Determine the [X, Y] coordinate at the center of the cell enclosing the given text.  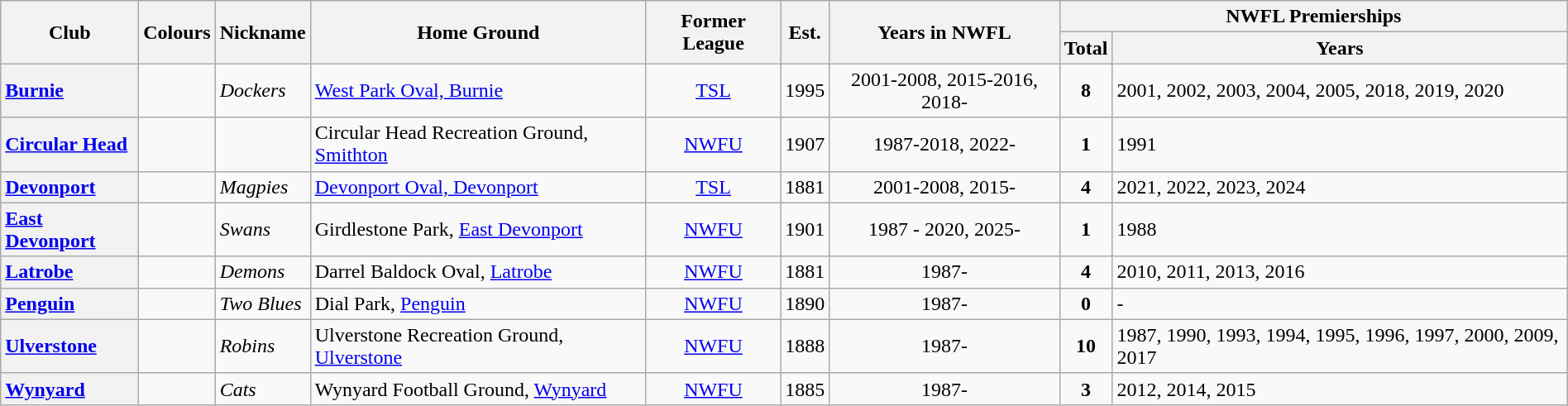
Devonport [69, 187]
2001-2008, 2015- [944, 187]
Devonport Oval, Devonport [478, 187]
Dial Park, Penguin [478, 303]
Swans [263, 230]
Circular Head Recreation Ground, Smithton [478, 144]
2010, 2011, 2013, 2016 [1340, 272]
Cats [263, 389]
1901 [806, 230]
Darrel Baldock Oval, Latrobe [478, 272]
1987-2018, 2022- [944, 144]
1995 [806, 91]
Years in NWFL [944, 32]
East Devonport [69, 230]
Former League [713, 32]
2001-2008, 2015-2016, 2018- [944, 91]
2012, 2014, 2015 [1340, 389]
Burnie [69, 91]
Dockers [263, 91]
1888 [806, 346]
1988 [1340, 230]
Penguin [69, 303]
NWFL Premierships [1313, 17]
1890 [806, 303]
1991 [1340, 144]
Ulverstone Recreation Ground, Ulverstone [478, 346]
Circular Head [69, 144]
Colours [177, 32]
Years [1340, 48]
Demons [263, 272]
Total [1086, 48]
8 [1086, 91]
Home Ground [478, 32]
Est. [806, 32]
Girdlestone Park, East Devonport [478, 230]
2001, 2002, 2003, 2004, 2005, 2018, 2019, 2020 [1340, 91]
Wynyard [69, 389]
- [1340, 303]
2021, 2022, 2023, 2024 [1340, 187]
10 [1086, 346]
1885 [806, 389]
Nickname [263, 32]
0 [1086, 303]
1907 [806, 144]
Robins [263, 346]
1987, 1990, 1993, 1994, 1995, 1996, 1997, 2000, 2009, 2017 [1340, 346]
Club [69, 32]
West Park Oval, Burnie [478, 91]
Latrobe [69, 272]
Magpies [263, 187]
Wynyard Football Ground, Wynyard [478, 389]
Ulverstone [69, 346]
Two Blues [263, 303]
1987 - 2020, 2025- [944, 230]
3 [1086, 389]
